From the cell containing the given text, extract its center point as (x, y) coordinate. 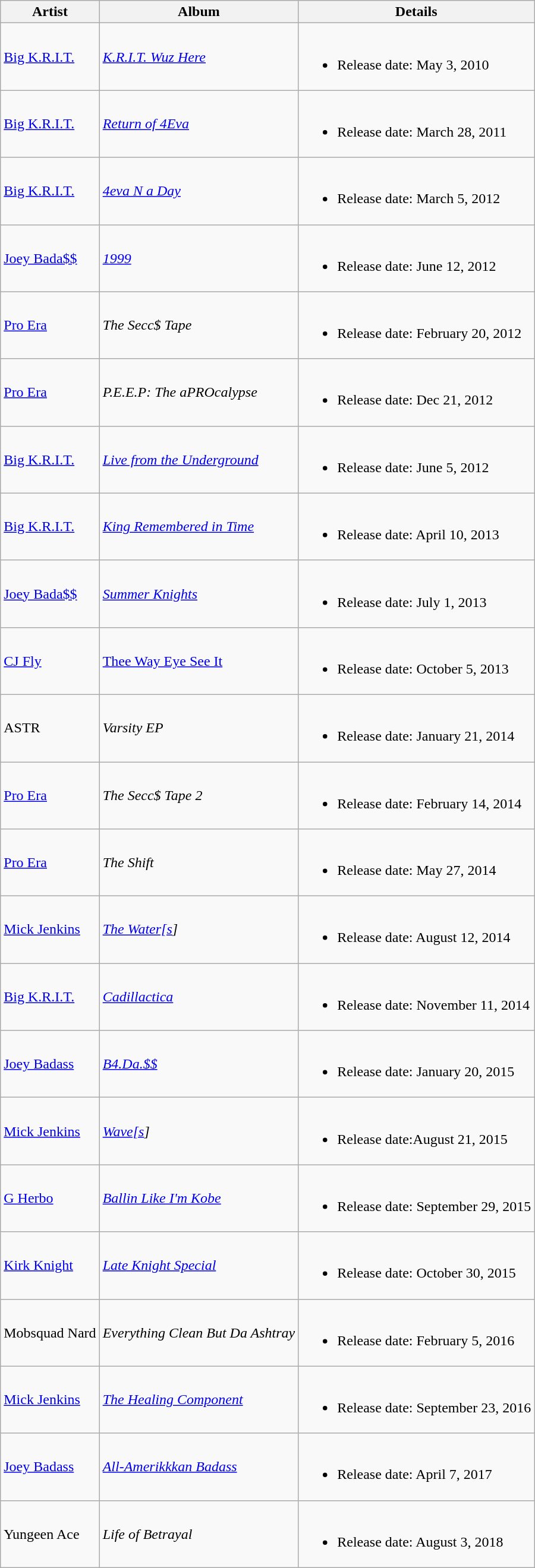
Release date: January 21, 2014 (416, 728)
Wave[s] (199, 1131)
Release date: Dec 21, 2012 (416, 392)
Summer Knights (199, 594)
Details (416, 12)
Release date: June 5, 2012 (416, 460)
Everything Clean But Da Ashtray (199, 1333)
Cadillactica (199, 997)
G Herbo (50, 1199)
Release date: April 10, 2013 (416, 526)
Release date: August 3, 2018 (416, 1534)
The Water[s] (199, 930)
Release date: February 14, 2014 (416, 795)
The Secc$ Tape 2 (199, 795)
Release date: November 11, 2014 (416, 997)
Return of 4Eva (199, 124)
The Healing Component (199, 1399)
Yungeen Ace (50, 1534)
4eva N a Day (199, 191)
Kirk Knight (50, 1265)
B4.Da.$$ (199, 1064)
CJ Fly (50, 660)
King Remembered in Time (199, 526)
ASTR (50, 728)
Release date: March 5, 2012 (416, 191)
Release date: October 30, 2015 (416, 1265)
1999 (199, 258)
Late Knight Special (199, 1265)
P.E.E.P: The aPROcalypse (199, 392)
Release date: February 20, 2012 (416, 325)
Release date: May 27, 2014 (416, 862)
The Secc$ Tape (199, 325)
Varsity EP (199, 728)
Album (199, 12)
Release date: September 29, 2015 (416, 1199)
All-Amerikkkan Badass (199, 1467)
Mobsquad Nard (50, 1333)
Release date: September 23, 2016 (416, 1399)
Life of Betrayal (199, 1534)
Ballin Like I'm Kobe (199, 1199)
Release date: August 12, 2014 (416, 930)
Release date: January 20, 2015 (416, 1064)
Release date: June 12, 2012 (416, 258)
The Shift (199, 862)
Release date: April 7, 2017 (416, 1467)
K.R.I.T. Wuz Here (199, 57)
Release date: February 5, 2016 (416, 1333)
Release date: July 1, 2013 (416, 594)
Thee Way Eye See It (199, 660)
Live from the Underground (199, 460)
Release date: May 3, 2010 (416, 57)
Artist (50, 12)
Release date: October 5, 2013 (416, 660)
Release date: March 28, 2011 (416, 124)
Release date:August 21, 2015 (416, 1131)
